Pinpoint the cell where the given text exists, returning its (x, y) midpoint coordinate. 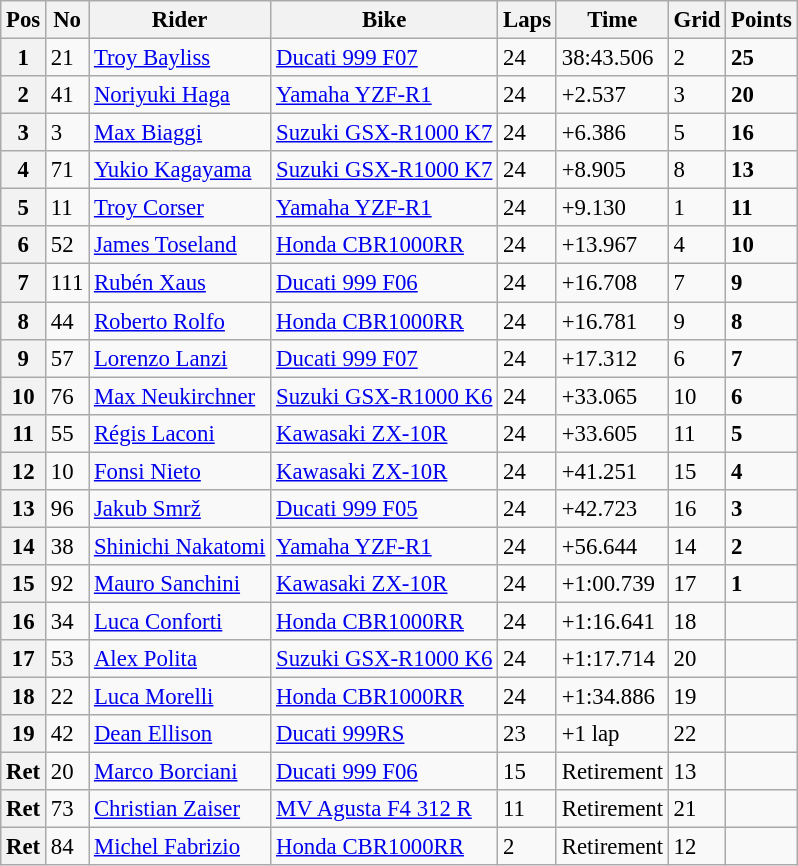
Ducati 999RS (384, 734)
+13.967 (612, 245)
+56.644 (612, 546)
+17.312 (612, 358)
Alex Polita (180, 659)
+1:16.641 (612, 621)
+9.130 (612, 208)
Troy Bayliss (180, 58)
Max Neukirchner (180, 396)
76 (68, 396)
55 (68, 433)
Max Biaggi (180, 133)
84 (68, 847)
73 (68, 809)
No (68, 20)
+41.251 (612, 471)
44 (68, 321)
+6.386 (612, 133)
Points (762, 20)
71 (68, 170)
Grid (696, 20)
34 (68, 621)
MV Agusta F4 312 R (384, 809)
Dean Ellison (180, 734)
38:43.506 (612, 58)
Michel Fabrizio (180, 847)
Ducati 999 F05 (384, 509)
Luca Morelli (180, 697)
25 (762, 58)
+16.781 (612, 321)
57 (68, 358)
+2.537 (612, 95)
Rider (180, 20)
Shinichi Nakatomi (180, 546)
+1:17.714 (612, 659)
Mauro Sanchini (180, 584)
52 (68, 245)
Jakub Smrž (180, 509)
+33.605 (612, 433)
53 (68, 659)
Yukio Kagayama (180, 170)
+1:34.886 (612, 697)
+33.065 (612, 396)
James Toseland (180, 245)
+8.905 (612, 170)
Lorenzo Lanzi (180, 358)
Régis Laconi (180, 433)
Luca Conforti (180, 621)
Time (612, 20)
Bike (384, 20)
+16.708 (612, 283)
Fonsi Nieto (180, 471)
+1 lap (612, 734)
Rubén Xaus (180, 283)
111 (68, 283)
Noriyuki Haga (180, 95)
Pos (24, 20)
Roberto Rolfo (180, 321)
Christian Zaiser (180, 809)
42 (68, 734)
96 (68, 509)
Laps (528, 20)
Marco Borciani (180, 772)
Troy Corser (180, 208)
38 (68, 546)
92 (68, 584)
+1:00.739 (612, 584)
23 (528, 734)
41 (68, 95)
+42.723 (612, 509)
